Provide the (x, y) coordinate of the cell's center where the given text is located.  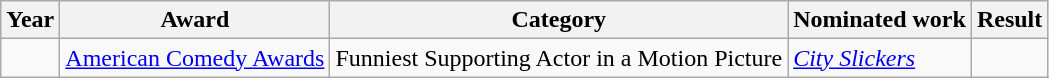
Category (559, 20)
Result (1009, 20)
Year (30, 20)
Funniest Supporting Actor in a Motion Picture (559, 58)
Nominated work (880, 20)
American Comedy Awards (195, 58)
City Slickers (880, 58)
Award (195, 20)
